For the text-containing cell, return its midpoint in (X, Y) coordinate format. 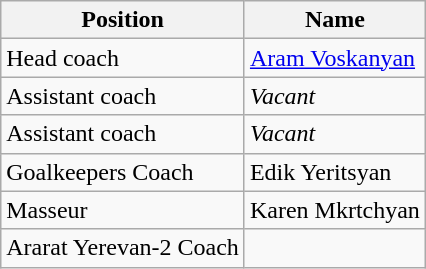
Karen Mkrtchyan (334, 210)
Edik Yeritsyan (334, 172)
Masseur (123, 210)
Name (334, 20)
Ararat Yerevan-2 Coach (123, 248)
Position (123, 20)
Aram Voskanyan (334, 58)
Goalkeepers Coach (123, 172)
Head coach (123, 58)
